Detect which cell encompasses the target text, then output its (x, y) center coordinate. 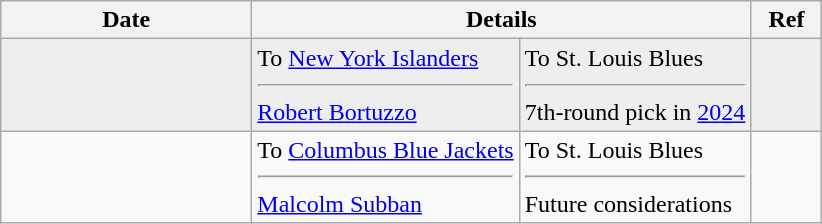
To St. Louis BluesFuture considerations (635, 177)
To Columbus Blue JacketsMalcolm Subban (386, 177)
Date (126, 20)
Details (502, 20)
To St. Louis Blues7th-round pick in 2024 (635, 85)
To New York IslandersRobert Bortuzzo (386, 85)
Ref (786, 20)
